Locate the cell with the specified text and output its [x, y] center coordinate. 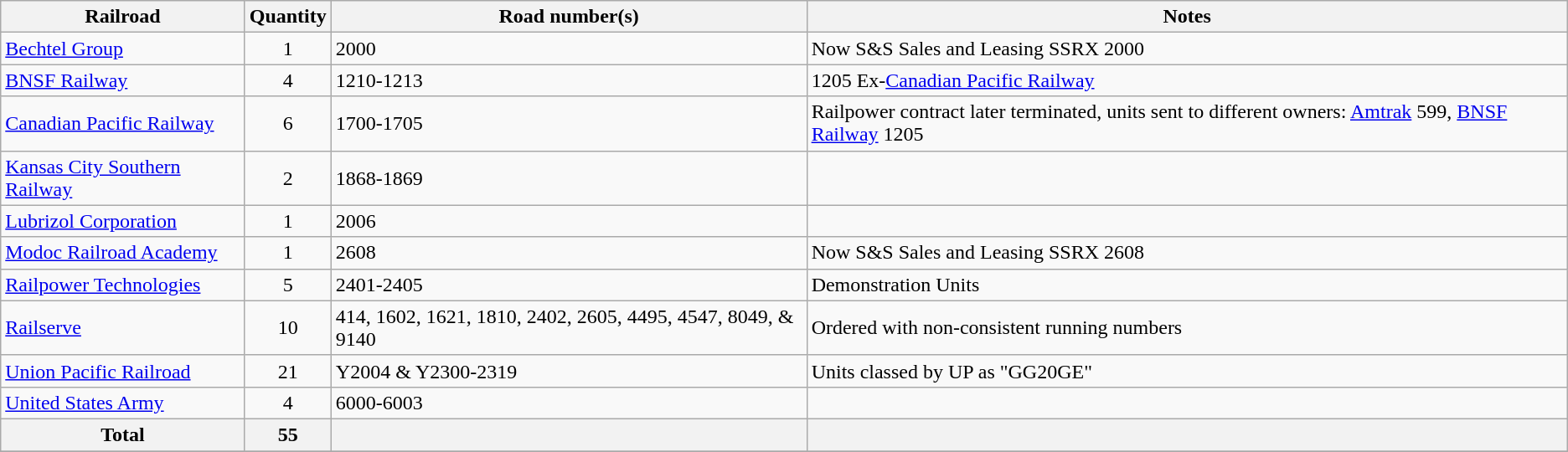
1700-1705 [569, 124]
2000 [569, 49]
6 [288, 124]
Y2004 & Y2300-2319 [569, 371]
Total [122, 434]
Road number(s) [569, 17]
Ordered with non-consistent running numbers [1187, 328]
Railpower contract later terminated, units sent to different owners: Amtrak 599, BNSF Railway 1205 [1187, 124]
10 [288, 328]
Units classed by UP as "GG20GE" [1187, 371]
Railpower Technologies [122, 285]
United States Army [122, 403]
1868-1869 [569, 177]
2608 [569, 253]
Quantity [288, 17]
Railserve [122, 328]
55 [288, 434]
5 [288, 285]
2006 [569, 221]
Kansas City Southern Railway [122, 177]
Bechtel Group [122, 49]
Railroad [122, 17]
Demonstration Units [1187, 285]
Union Pacific Railroad [122, 371]
2401-2405 [569, 285]
414, 1602, 1621, 1810, 2402, 2605, 4495, 4547, 8049, & 9140 [569, 328]
Notes [1187, 17]
21 [288, 371]
Modoc Railroad Academy [122, 253]
BNSF Railway [122, 80]
Canadian Pacific Railway [122, 124]
Now S&S Sales and Leasing SSRX 2608 [1187, 253]
Lubrizol Corporation [122, 221]
6000-6003 [569, 403]
2 [288, 177]
1205 Ex-Canadian Pacific Railway [1187, 80]
1210-1213 [569, 80]
Now S&S Sales and Leasing SSRX 2000 [1187, 49]
